Search for the cell housing the specified text and yield its [x, y] center coordinate. 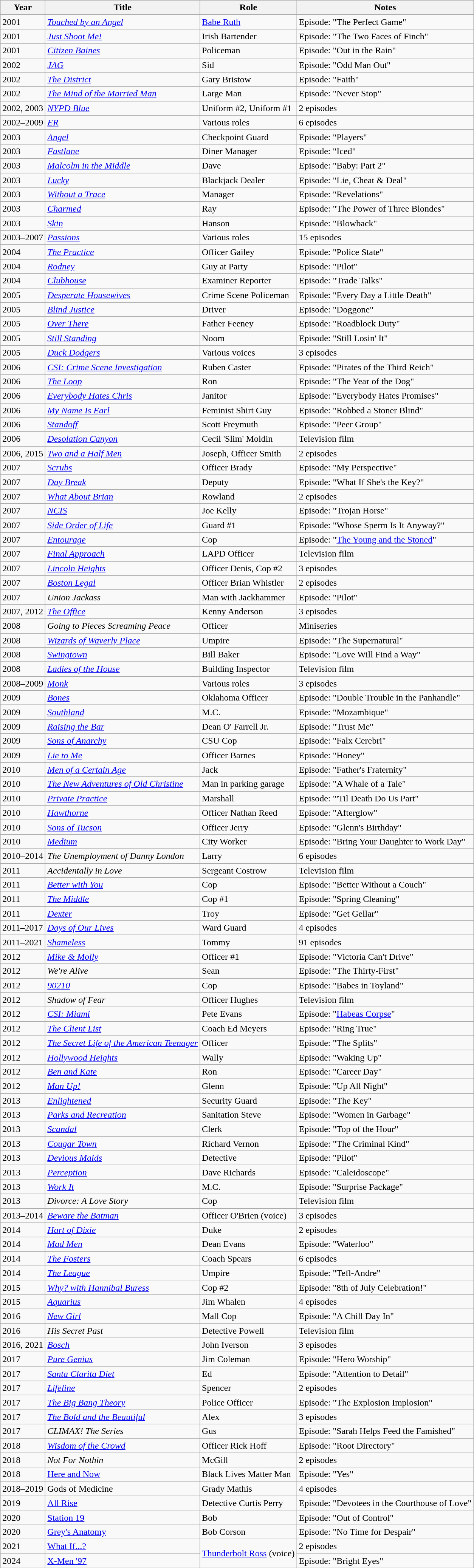
Citizen Baines [122, 51]
Episode: "The Perfect Game" [385, 22]
Officer Hughes [248, 1000]
Raising the Bar [122, 727]
Skin [122, 223]
2021 [23, 1546]
NYPD Blue [122, 108]
Hanson [248, 223]
Episode: "Yes" [385, 1474]
CSI: Crime Scene Investigation [122, 367]
15 episodes [385, 238]
John Iverson [248, 1345]
Better with You [122, 885]
Gary Bristow [248, 79]
Examiner Reporter [248, 281]
What If...? [122, 1546]
Mike & Molly [122, 957]
Men of a Certain Age [122, 770]
Ruben Caster [248, 367]
Episode: "Odd Man Out" [385, 65]
Bosch [122, 1345]
Why? with Hannibal Buress [122, 1287]
Episode: "Never Stop" [385, 94]
Episode: "Hero Worship" [385, 1359]
Detective Powell [248, 1330]
Episode: "Roadblock Duty" [385, 324]
CSI: Miami [122, 1014]
Building Inspector [248, 669]
Checkpoint Guard [248, 137]
Union Jackass [122, 597]
Episode: "Faith" [385, 79]
Episode: "Love Will Find a Way" [385, 655]
Episode: "Everybody Hates Promises" [385, 396]
Cecil 'Slim' Moldin [248, 439]
Accidentally in Love [122, 870]
Ed [248, 1374]
Oklahoma Officer [248, 698]
Episode: "The Criminal Kind" [385, 1144]
Ward Guard [248, 928]
Going to Pieces Screaming Peace [122, 626]
Driver [248, 309]
Year [23, 8]
Glenn [248, 1086]
Beware the Batman [122, 1215]
We're Alive [122, 971]
2003–2007 [23, 238]
Station 19 [122, 1517]
Side Order of Life [122, 525]
Joseph, Officer Smith [248, 453]
Cougar Town [122, 1144]
Episode: "The Young and the Stoned" [385, 540]
Parks and Recreation [122, 1115]
Thunderbolt Ross (voice) [248, 1553]
2024 [23, 1561]
Aquarius [122, 1302]
Monk [122, 683]
Dean Evans [248, 1244]
Alex [248, 1417]
Episode: "Victoria Can't Drive" [385, 957]
Dave Richards [248, 1172]
2018–2019 [23, 1489]
Officer #1 [248, 957]
The Practice [122, 252]
Episode: "Women in Garbage" [385, 1115]
90210 [122, 985]
Ray [248, 209]
Final Approach [122, 554]
LAPD Officer [248, 554]
Episode: "What If She's the Key?" [385, 482]
Episode: "The Splits" [385, 1043]
Mall Cop [248, 1316]
The Office [122, 611]
2002, 2003 [23, 108]
Standoff [122, 425]
Officer Denis, Cop #2 [248, 568]
The Loop [122, 381]
Pete Evans [248, 1014]
Sanitation Steve [248, 1115]
Episode: "Trojan Horse" [385, 511]
Various voices [248, 353]
Episode: "Spring Cleaning" [385, 899]
Episode: "The Explosion Implosion" [385, 1403]
Detective [248, 1158]
Episode: "Revelations" [385, 195]
Guard #1 [248, 525]
Bill Baker [248, 655]
Episode: "Players" [385, 137]
Richard Vernon [248, 1144]
Episode: "Doggone" [385, 309]
Manager [248, 195]
Episode: "Police State" [385, 252]
Episode: "Father's Fraternity" [385, 770]
Man with Jackhammer [248, 597]
Episode: "No Time for Despair" [385, 1532]
Episode: "Waking Up" [385, 1057]
Episode: "8th of July Celebration!" [385, 1287]
New Girl [122, 1316]
Officer Jerry [248, 827]
JAG [122, 65]
Jim Whalen [248, 1302]
Episode: "Bring Your Daughter to Work Day" [385, 841]
The League [122, 1273]
Lie to Me [122, 755]
Kenny Anderson [248, 611]
The District [122, 79]
Clerk [248, 1129]
Episode: "Attention to Detail" [385, 1374]
The Secret Life of the American Teenager [122, 1043]
Dave [248, 165]
Over There [122, 324]
Father Feeney [248, 324]
Officer Rick Hoff [248, 1446]
Wisdom of the Crowd [122, 1446]
Fastlane [122, 151]
Title [122, 8]
The New Adventures of Old Christine [122, 784]
Man Up! [122, 1086]
Entourage [122, 540]
Touched by an Angel [122, 22]
Wizards of Waverly Place [122, 640]
Officer Brady [248, 468]
Episode: "Career Day" [385, 1072]
Grady Mathis [248, 1489]
NCIS [122, 511]
Episode: "Iced" [385, 151]
Episode: "Peer Group" [385, 425]
Pure Genius [122, 1359]
Blind Justice [122, 309]
Swingtown [122, 655]
Boston Legal [122, 583]
Episode: "Bright Eyes" [385, 1561]
Episode: "Mozambique" [385, 712]
Policeman [248, 51]
Joe Kelly [248, 511]
Santa Clarita Diet [122, 1374]
2010–2014 [23, 856]
Everybody Hates Chris [122, 396]
Shameless [122, 942]
Black Lives Matter Man [248, 1474]
Enlightened [122, 1101]
Southland [122, 712]
Malcolm in the Middle [122, 165]
Jack [248, 770]
Here and Now [122, 1474]
Episode: "The Key" [385, 1101]
Grey's Anatomy [122, 1532]
CSU Cop [248, 741]
2011–2021 [23, 942]
Episode: "Falx Cerebri" [385, 741]
Duke [248, 1230]
Dexter [122, 914]
Lifeline [122, 1388]
Diner Manager [248, 151]
Janitor [248, 396]
Spencer [248, 1388]
Without a Trace [122, 195]
Hollywood Heights [122, 1057]
Episode: "Honey" [385, 755]
The Mind of the Married Man [122, 94]
Bob [248, 1517]
Security Guard [248, 1101]
Not For Nothin [122, 1460]
Episode: "Still Losin' It" [385, 338]
Bones [122, 698]
Irish Bartender [248, 36]
Detective Curtis Perry [248, 1503]
Devious Maids [122, 1158]
McGill [248, 1460]
Episode: "Babes in Toyland" [385, 985]
City Worker [248, 841]
Cop #2 [248, 1287]
Episode: "Out of Control" [385, 1517]
Officer Gailey [248, 252]
Episode: "Out in the Rain" [385, 51]
Uniform #2, Uniform #1 [248, 108]
Still Standing [122, 338]
Episode: "Top of the Hour" [385, 1129]
The Unemployment of Danny London [122, 856]
Episode: "The Thirty-First" [385, 971]
X-Men '97 [122, 1561]
Episode: "Glenn's Birthday" [385, 827]
Blackjack Dealer [248, 180]
Desolation Canyon [122, 439]
Just Shoot Me! [122, 36]
Officer O'Brien (voice) [248, 1215]
Day Break [122, 482]
Rodney [122, 266]
Medium [122, 841]
Role [248, 8]
Babe Ruth [248, 22]
Episode: "Caleidoscope" [385, 1172]
Larry [248, 856]
Gods of Medicine [122, 1489]
Marshall [248, 798]
Episode: "A Chill Day In" [385, 1316]
Hawthorne [122, 813]
Officer Barnes [248, 755]
Lincoln Heights [122, 568]
Man in parking garage [248, 784]
Sons of Tucson [122, 827]
Hart of Dixie [122, 1230]
Episode: "Sarah Helps Feed the Famished" [385, 1431]
Divorce: A Love Story [122, 1201]
Miniseries [385, 626]
Episode: "Up All Night" [385, 1086]
Private Practice [122, 798]
Rowland [248, 496]
2002–2009 [23, 122]
Episode: "Get Gellar" [385, 914]
Episode: "Every Day a Little Death" [385, 295]
Episode: "Pirates of the Third Reich" [385, 367]
Jim Coleman [248, 1359]
Episode: "'Til Death Do Us Part" [385, 798]
Large Man [248, 94]
Episode: "The Power of Three Blondes" [385, 209]
Episode: "Better Without a Couch" [385, 885]
Scrubs [122, 468]
Tommy [248, 942]
Episode: "Baby: Part 2" [385, 165]
Shadow of Fear [122, 1000]
Sean [248, 971]
Episode: "Lie, Cheat & Deal" [385, 180]
The Fosters [122, 1259]
Deputy [248, 482]
Sergeant Costrow [248, 870]
Episode: "Whose Sperm Is It Anyway?" [385, 525]
Cop #1 [248, 899]
What About Brian [122, 496]
Episode: "Tefl-Andre" [385, 1273]
CLIMAX! The Series [122, 1431]
Wally [248, 1057]
Notes [385, 8]
Sons of Anarchy [122, 741]
Lucky [122, 180]
Coach Ed Meyers [248, 1028]
Mad Men [122, 1244]
Gus [248, 1431]
Clubhouse [122, 281]
His Secret Past [122, 1330]
Passions [122, 238]
Officer Nathan Reed [248, 813]
Police Officer [248, 1403]
Guy at Party [248, 266]
2011–2017 [23, 928]
2019 [23, 1503]
Episode: "Habeas Corpse" [385, 1014]
Troy [248, 914]
Scott Freymuth [248, 425]
Episode: "Trust Me" [385, 727]
Desperate Housewives [122, 295]
Episode: "Double Trouble in the Panhandle" [385, 698]
Sid [248, 65]
91 episodes [385, 942]
Coach Spears [248, 1259]
Episode: "Root Directory" [385, 1446]
My Name Is Earl [122, 410]
Episode: "Afterglow" [385, 813]
2008–2009 [23, 683]
The Middle [122, 899]
Charmed [122, 209]
Work It [122, 1187]
Crime Scene Policeman [248, 295]
2013–2014 [23, 1215]
2006, 2015 [23, 453]
Duck Dodgers [122, 353]
Episode: "Devotees in the Courthouse of Love" [385, 1503]
Episode: "A Whale of a Tale" [385, 784]
Episode: "Surprise Package" [385, 1187]
All Rise [122, 1503]
Two and a Half Men [122, 453]
Episode: "The Year of the Dog" [385, 381]
Dean O' Farrell Jr. [248, 727]
Days of Our Lives [122, 928]
Episode: "My Perspective" [385, 468]
Episode: "Ring True" [385, 1028]
ER [122, 122]
Perception [122, 1172]
Scandal [122, 1129]
Noom [248, 338]
Feminist Shirt Guy [248, 410]
Officer Brian Whistler [248, 583]
Angel [122, 137]
The Client List [122, 1028]
Episode: "Waterloo" [385, 1244]
2016, 2021 [23, 1345]
Episode: "Robbed a Stoner Blind" [385, 410]
Episode: "The Two Faces of Finch" [385, 36]
2007, 2012 [23, 611]
Ben and Kate [122, 1072]
Episode: "Trade Talks" [385, 281]
The Big Bang Theory [122, 1403]
Ladies of the House [122, 669]
Bob Corson [248, 1532]
Episode: "Blowback" [385, 223]
Episode: "The Supernatural" [385, 640]
The Bold and the Beautiful [122, 1417]
